Provide the [X, Y] coordinate of the cell's center where the given text is located.  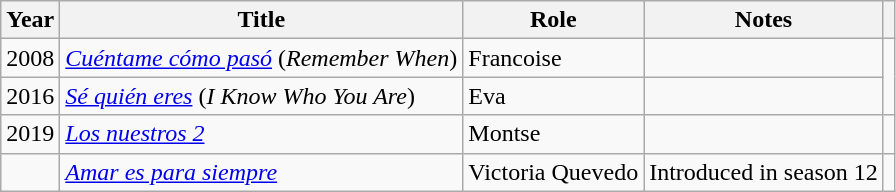
2008 [30, 58]
Introduced in season 12 [764, 172]
Montse [554, 134]
Role [554, 20]
2019 [30, 134]
Notes [764, 20]
2016 [30, 96]
Title [262, 20]
Los nuestros 2 [262, 134]
Year [30, 20]
Eva [554, 96]
Francoise [554, 58]
Victoria Quevedo [554, 172]
Sé quién eres (I Know Who You Are) [262, 96]
Cuéntame cómo pasó (Remember When) [262, 58]
Amar es para siempre [262, 172]
